Determine the (X, Y) coordinate at the center of the cell enclosing the given text.  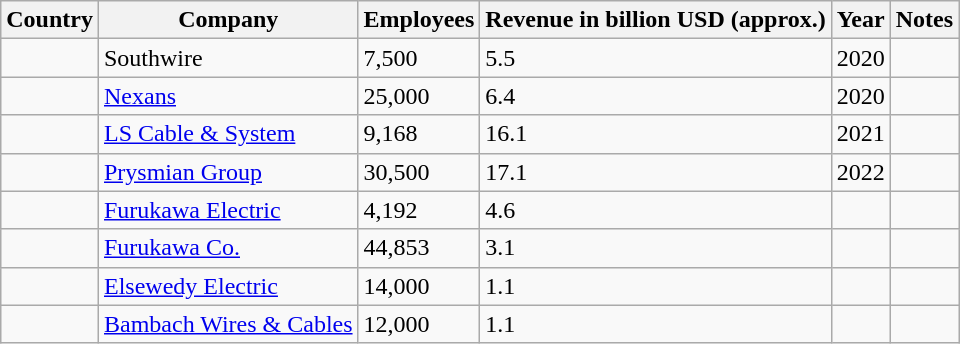
4,192 (419, 210)
Southwire (228, 58)
16.1 (656, 134)
14,000 (419, 286)
2021 (860, 134)
17.1 (656, 172)
Furukawa Co. (228, 248)
Notes (924, 20)
Bambach Wires & Cables (228, 324)
Revenue in billion USD (approx.) (656, 20)
Year (860, 20)
Company (228, 20)
Country (50, 20)
44,853 (419, 248)
Prysmian Group (228, 172)
12,000 (419, 324)
9,168 (419, 134)
Employees (419, 20)
3.1 (656, 248)
5.5 (656, 58)
4.6 (656, 210)
25,000 (419, 96)
Furukawa Electric (228, 210)
LS Cable & System (228, 134)
2022 (860, 172)
Nexans (228, 96)
30,500 (419, 172)
7,500 (419, 58)
Elsewedy Electric (228, 286)
6.4 (656, 96)
